Identify which cell holds the provided text, then report its [X, Y] central coordinate. 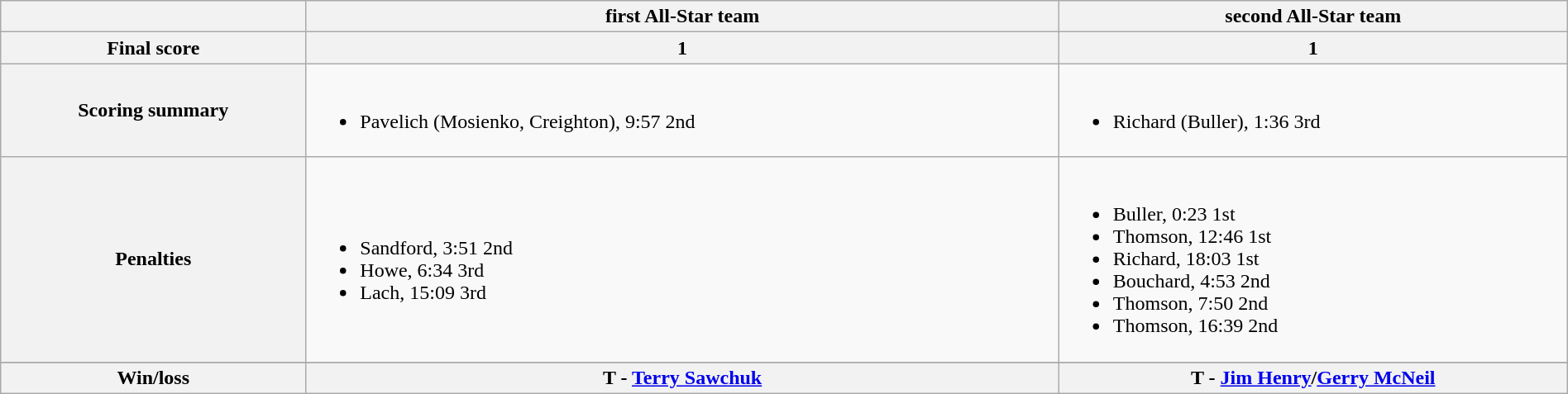
first All-Star team [683, 17]
Scoring summary [154, 111]
Win/loss [154, 377]
Richard (Buller), 1:36 3rd [1313, 111]
Penalties [154, 259]
T - Terry Sawchuk [683, 377]
T - Jim Henry/Gerry McNeil [1313, 377]
Buller, 0:23 1stThomson, 12:46 1stRichard, 18:03 1stBouchard, 4:53 2ndThomson, 7:50 2ndThomson, 16:39 2nd [1313, 259]
Pavelich (Mosienko, Creighton), 9:57 2nd [683, 111]
Sandford, 3:51 2ndHowe, 6:34 3rdLach, 15:09 3rd [683, 259]
second All-Star team [1313, 17]
Final score [154, 48]
